Find where the given text appears and provide that cell's center as [x, y] coordinate. 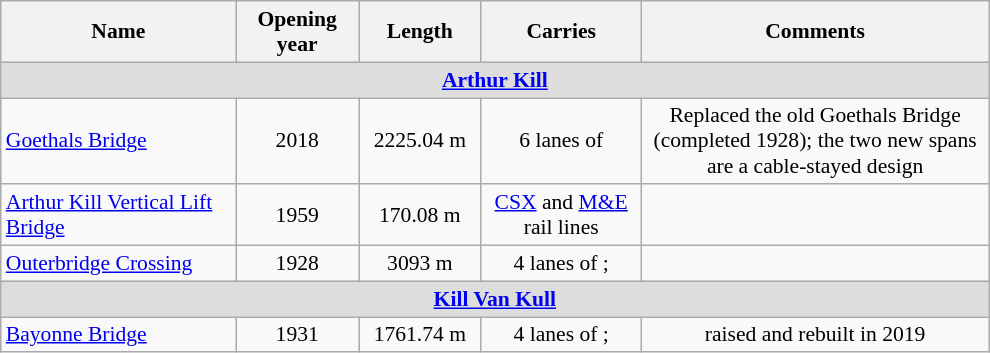
Opening year [298, 32]
6 lanes of [561, 142]
1761.74 m [420, 335]
raised and rebuilt in 2019 [815, 335]
Replaced the old Goethals Bridge (completed 1928); the two new spans are a cable-stayed design [815, 142]
1959 [298, 216]
Comments [815, 32]
Bayonne Bridge [118, 335]
Carries [561, 32]
1931 [298, 335]
Arthur Kill Vertical Lift Bridge [118, 216]
Kill Van Kull [495, 299]
3093 m [420, 264]
Arthur Kill [495, 80]
2018 [298, 142]
2225.04 m [420, 142]
1928 [298, 264]
CSX and M&E rail lines [561, 216]
Goethals Bridge [118, 142]
Outerbridge Crossing [118, 264]
Name [118, 32]
170.08 m [420, 216]
Length [420, 32]
